Search for the cell housing the specified text and yield its [X, Y] center coordinate. 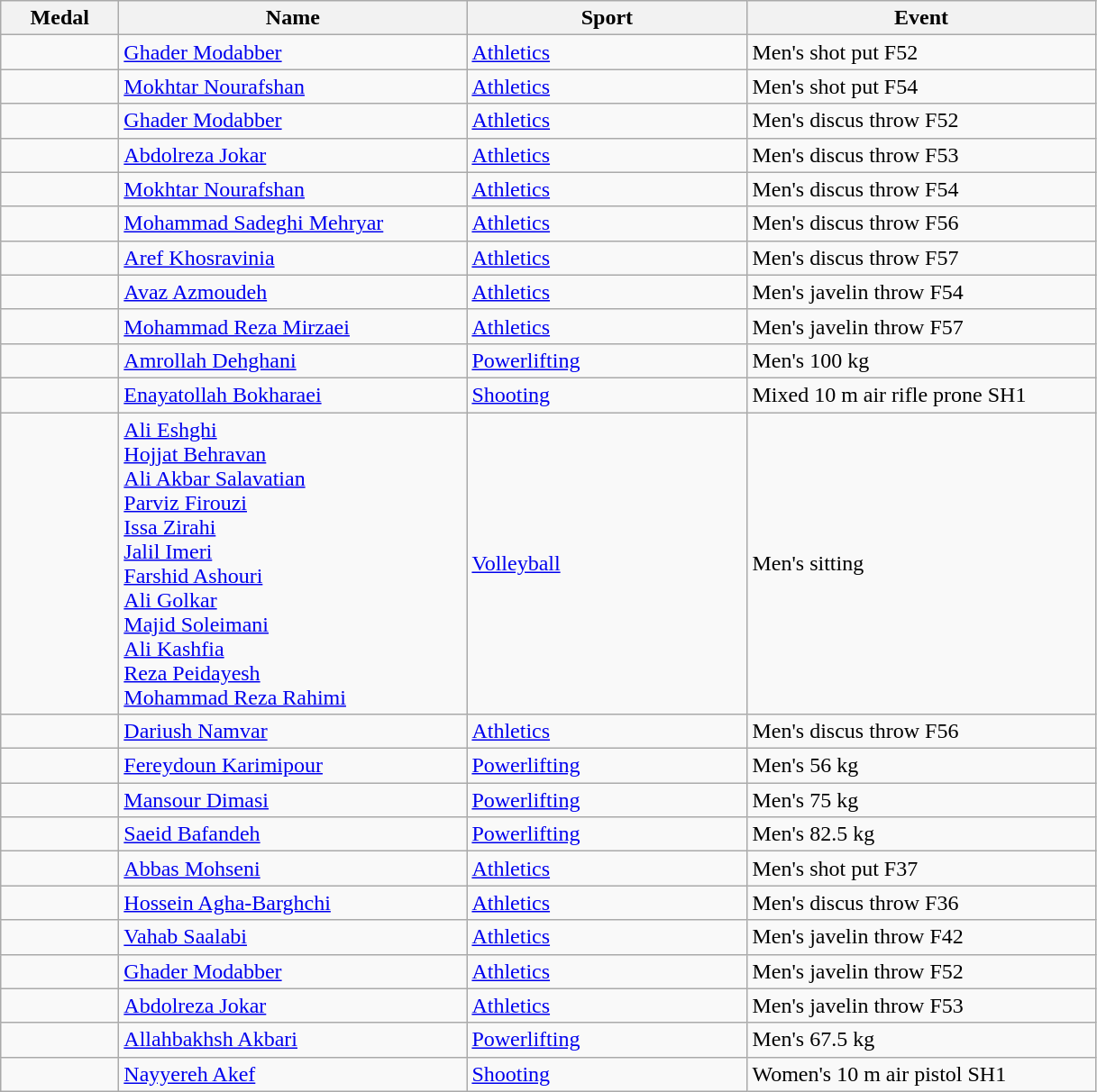
Amrollah Dehghani [293, 360]
Mohammad Reza Mirzaei [293, 326]
Fereydoun Karimipour [293, 766]
Mansour Dimasi [293, 800]
Saeid Bafandeh [293, 834]
Enayatollah Bokharaei [293, 395]
Men's shot put F52 [921, 52]
Hossein Agha-Barghchi [293, 903]
Men's discus throw F57 [921, 258]
Dariush Namvar [293, 732]
Men's shot put F37 [921, 869]
Men's shot put F54 [921, 86]
Men's discus throw F53 [921, 155]
Vahab Saalabi [293, 937]
Name [293, 18]
Nayyereh Akef [293, 1074]
Sport [608, 18]
Event [921, 18]
Men's javelin throw F53 [921, 1006]
Aref Khosravinia [293, 258]
Men's javelin throw F57 [921, 326]
Abbas Mohseni [293, 869]
Men's javelin throw F42 [921, 937]
Volleyball [608, 564]
Medal [59, 18]
Women's 10 m air pistol SH1 [921, 1074]
Men's sitting [921, 564]
Men's 82.5 kg [921, 834]
Men's javelin throw F54 [921, 292]
Men's javelin throw F52 [921, 971]
Men's 100 kg [921, 360]
Men's discus throw F36 [921, 903]
Mohammad Sadeghi Mehryar [293, 223]
Men's 67.5 kg [921, 1040]
Allahbakhsh Akbari [293, 1040]
Avaz Azmoudeh [293, 292]
Men's discus throw F52 [921, 121]
Men's 56 kg [921, 766]
Men's discus throw F54 [921, 189]
Mixed 10 m air rifle prone SH1 [921, 395]
Men's 75 kg [921, 800]
